Determine the [X, Y] coordinate at the center of the cell enclosing the given text.  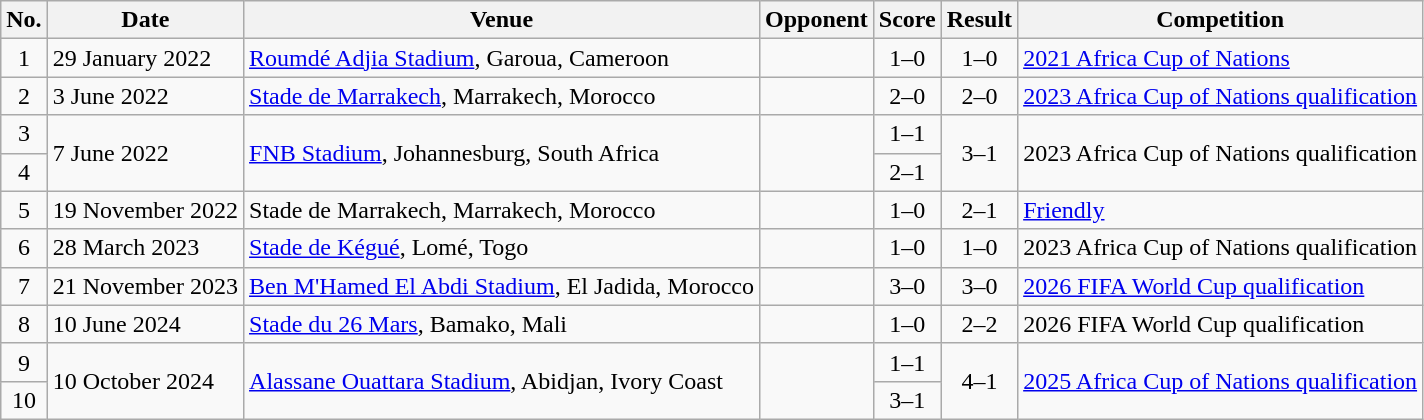
21 November 2023 [145, 286]
28 March 2023 [145, 248]
3 June 2022 [145, 96]
Stade de Kégué, Lomé, Togo [502, 248]
8 [24, 324]
Roumdé Adjia Stadium, Garoua, Cameroon [502, 58]
4 [24, 172]
Competition [1220, 20]
1 [24, 58]
Ben M'Hamed El Abdi Stadium, El Jadida, Morocco [502, 286]
10 [24, 400]
FNB Stadium, Johannesburg, South Africa [502, 153]
2–2 [979, 324]
Stade du 26 Mars, Bamako, Mali [502, 324]
10 October 2024 [145, 381]
2025 Africa Cup of Nations qualification [1220, 381]
Opponent [817, 20]
5 [24, 210]
Score [907, 20]
Friendly [1220, 210]
3 [24, 134]
9 [24, 362]
No. [24, 20]
Alassane Ouattara Stadium, Abidjan, Ivory Coast [502, 381]
6 [24, 248]
Result [979, 20]
2 [24, 96]
Date [145, 20]
Venue [502, 20]
2021 Africa Cup of Nations [1220, 58]
4–1 [979, 381]
29 January 2022 [145, 58]
7 [24, 286]
7 June 2022 [145, 153]
19 November 2022 [145, 210]
10 June 2024 [145, 324]
